Pinpoint the cell where the given text exists, returning its (x, y) midpoint coordinate. 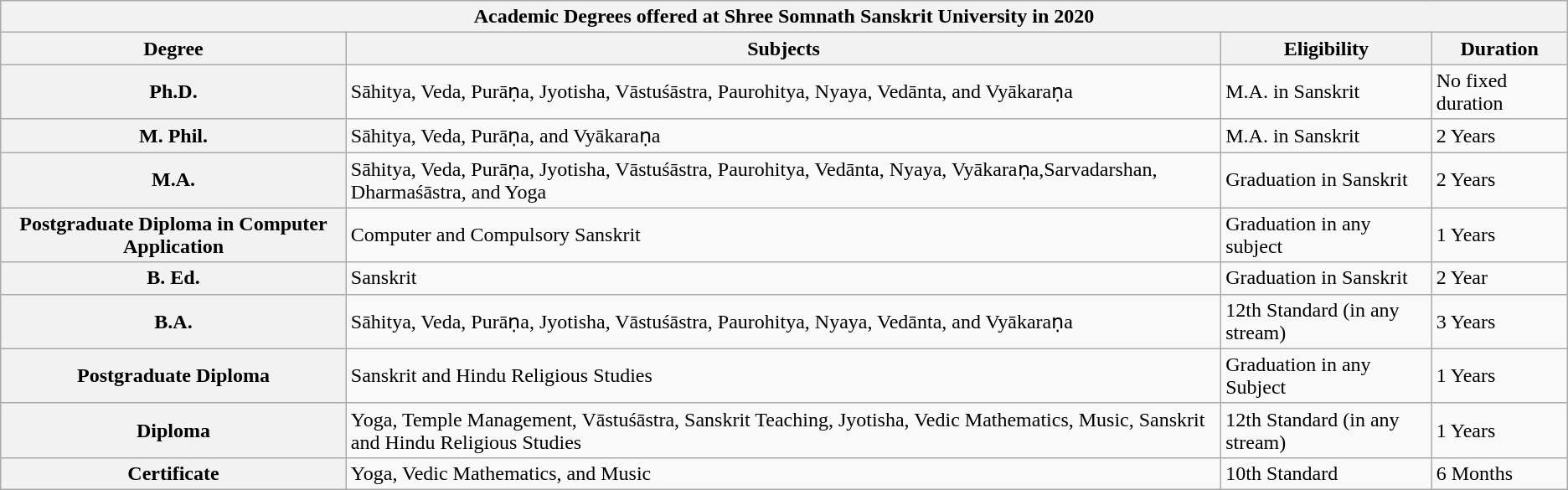
No fixed duration (1499, 92)
3 Years (1499, 322)
Eligibility (1327, 49)
Certificate (174, 473)
10th Standard (1327, 473)
Postgraduate Diploma (174, 375)
Sāhitya, Veda, Purāṇa, and Vyākaraṇa (783, 136)
Postgraduate Diploma in Computer Application (174, 235)
Duration (1499, 49)
Graduation in any subject (1327, 235)
Academic Degrees offered at Shree Somnath Sanskrit University in 2020 (784, 17)
2 Year (1499, 278)
6 Months (1499, 473)
B. Ed. (174, 278)
Yoga, Temple Management, Vāstuśāstra, Sanskrit Teaching, Jyotisha, Vedic Mathematics, Music, Sanskrit and Hindu Religious Studies (783, 431)
M.A. (174, 181)
Diploma (174, 431)
Sāhitya, Veda, Purāṇa, Jyotisha, Vāstuśāstra, Paurohitya, Vedānta, Nyaya, Vyākaraṇa,Sarvadarshan, Dharmaśāstra, and Yoga (783, 181)
Computer and Compulsory Sanskrit (783, 235)
Sanskrit (783, 278)
Sanskrit and Hindu Religious Studies (783, 375)
Degree (174, 49)
Ph.D. (174, 92)
Yoga, Vedic Mathematics, and Music (783, 473)
Graduation in any Subject (1327, 375)
M. Phil. (174, 136)
B.A. (174, 322)
Subjects (783, 49)
